Output the (x, y) coordinate of the center of the cell containing the given text.  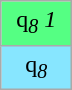
q8 (36, 67)
q8 1 (36, 23)
